Find where the given text appears and provide that cell's center as (X, Y) coordinate. 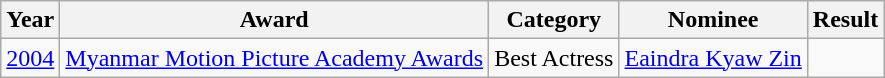
Award (274, 20)
Year (30, 20)
Best Actress (554, 58)
Myanmar Motion Picture Academy Awards (274, 58)
Result (845, 20)
Nominee (713, 20)
Category (554, 20)
2004 (30, 58)
Eaindra Kyaw Zin (713, 58)
